Pinpoint the cell where the given text exists, returning its [X, Y] midpoint coordinate. 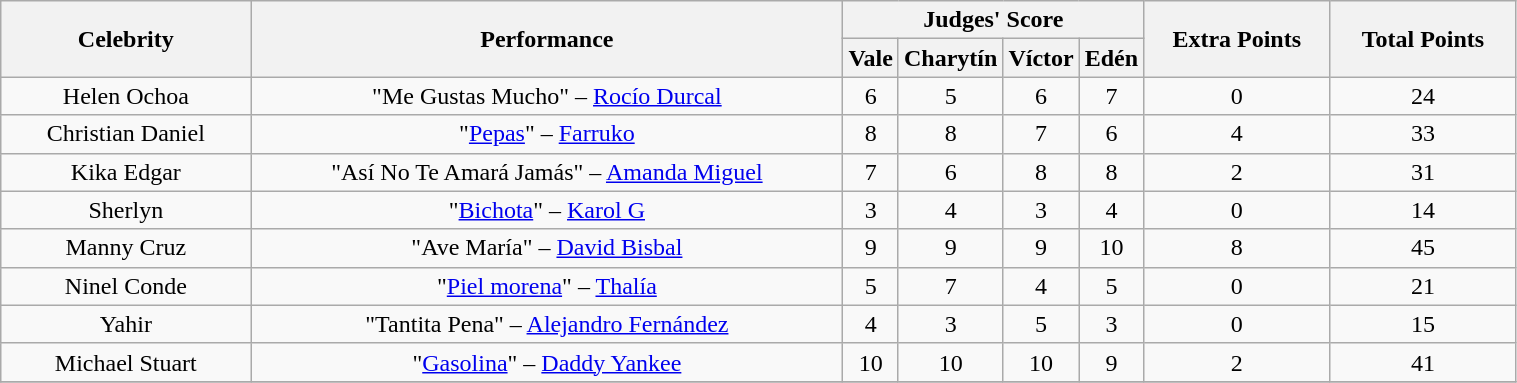
Michael Stuart [126, 362]
"Tantita Pena" – Alejandro Fernández [547, 324]
15 [1423, 324]
Yahir [126, 324]
Christian Daniel [126, 134]
Sherlyn [126, 210]
Judges' Score [994, 20]
45 [1423, 248]
24 [1423, 96]
Kika Edgar [126, 172]
31 [1423, 172]
Ninel Conde [126, 286]
"Me Gustas Mucho" – Rocío Durcal [547, 96]
Edén [1111, 58]
Víctor [1041, 58]
"Así No Te Amará Jamás" – Amanda Miguel [547, 172]
Total Points [1423, 39]
Performance [547, 39]
33 [1423, 134]
Helen Ochoa [126, 96]
Manny Cruz [126, 248]
Extra Points [1237, 39]
41 [1423, 362]
"Ave María" – David Bisbal [547, 248]
Charytín [950, 58]
Celebrity [126, 39]
"Pepas" – Farruko [547, 134]
Vale [871, 58]
14 [1423, 210]
"Bichota" – Karol G [547, 210]
"Gasolina" – Daddy Yankee [547, 362]
"Piel morena" – Thalía [547, 286]
21 [1423, 286]
